For the text-containing cell, return its midpoint in (X, Y) coordinate format. 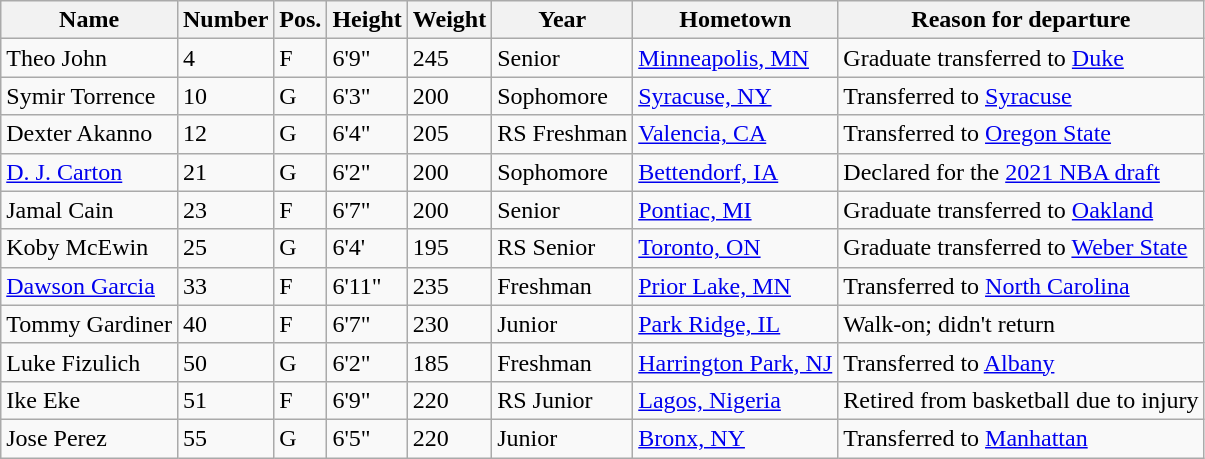
Pos. (300, 20)
Year (562, 20)
Syracuse, NY (736, 96)
235 (449, 286)
RS Junior (562, 400)
Weight (449, 20)
12 (225, 134)
Luke Fizulich (90, 362)
Transferred to Syracuse (1021, 96)
10 (225, 96)
Graduate transferred to Weber State (1021, 248)
Number (225, 20)
Lagos, Nigeria (736, 400)
Bettendorf, IA (736, 172)
Toronto, ON (736, 248)
6'11" (367, 286)
Dexter Akanno (90, 134)
Pontiac, MI (736, 210)
Tommy Gardiner (90, 324)
RS Freshman (562, 134)
Transferred to North Carolina (1021, 286)
Minneapolis, MN (736, 58)
Symir Torrence (90, 96)
Koby McEwin (90, 248)
Reason for departure (1021, 20)
23 (225, 210)
Declared for the 2021 NBA draft (1021, 172)
50 (225, 362)
Graduate transferred to Oakland (1021, 210)
Graduate transferred to Duke (1021, 58)
245 (449, 58)
RS Senior (562, 248)
Walk-on; didn't return (1021, 324)
6'4" (367, 134)
4 (225, 58)
Transferred to Albany (1021, 362)
6'5" (367, 438)
195 (449, 248)
205 (449, 134)
6'4' (367, 248)
21 (225, 172)
Retired from basketball due to injury (1021, 400)
Transferred to Oregon State (1021, 134)
Harrington Park, NJ (736, 362)
25 (225, 248)
Height (367, 20)
Bronx, NY (736, 438)
33 (225, 286)
185 (449, 362)
Jose Perez (90, 438)
Park Ridge, IL (736, 324)
51 (225, 400)
Transferred to Manhattan (1021, 438)
Theo John (90, 58)
6'3" (367, 96)
230 (449, 324)
Hometown (736, 20)
Valencia, CA (736, 134)
40 (225, 324)
Ike Eke (90, 400)
Jamal Cain (90, 210)
D. J. Carton (90, 172)
55 (225, 438)
Prior Lake, MN (736, 286)
Dawson Garcia (90, 286)
Name (90, 20)
